From the cell containing the given text, extract its center point as (X, Y) coordinate. 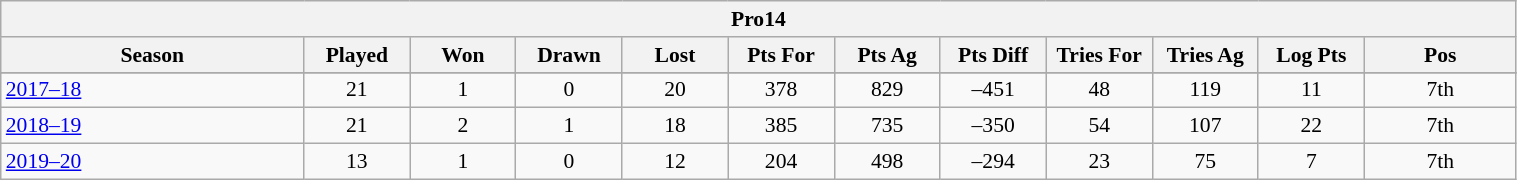
Lost (675, 55)
Pts Diff (993, 55)
–294 (993, 162)
48 (1099, 90)
20 (675, 90)
2019–20 (152, 162)
18 (675, 126)
498 (887, 162)
107 (1205, 126)
2017–18 (152, 90)
13 (357, 162)
Log Pts (1311, 55)
Drawn (569, 55)
735 (887, 126)
Tries For (1099, 55)
75 (1205, 162)
23 (1099, 162)
–451 (993, 90)
7 (1311, 162)
Pro14 (758, 19)
204 (781, 162)
119 (1205, 90)
Season (152, 55)
Pos (1440, 55)
2018–19 (152, 126)
–350 (993, 126)
Tries Ag (1205, 55)
Pts Ag (887, 55)
378 (781, 90)
Played (357, 55)
54 (1099, 126)
12 (675, 162)
385 (781, 126)
22 (1311, 126)
829 (887, 90)
Pts For (781, 55)
11 (1311, 90)
2 (463, 126)
Won (463, 55)
